From the cell containing the given text, extract its center point as [X, Y] coordinate. 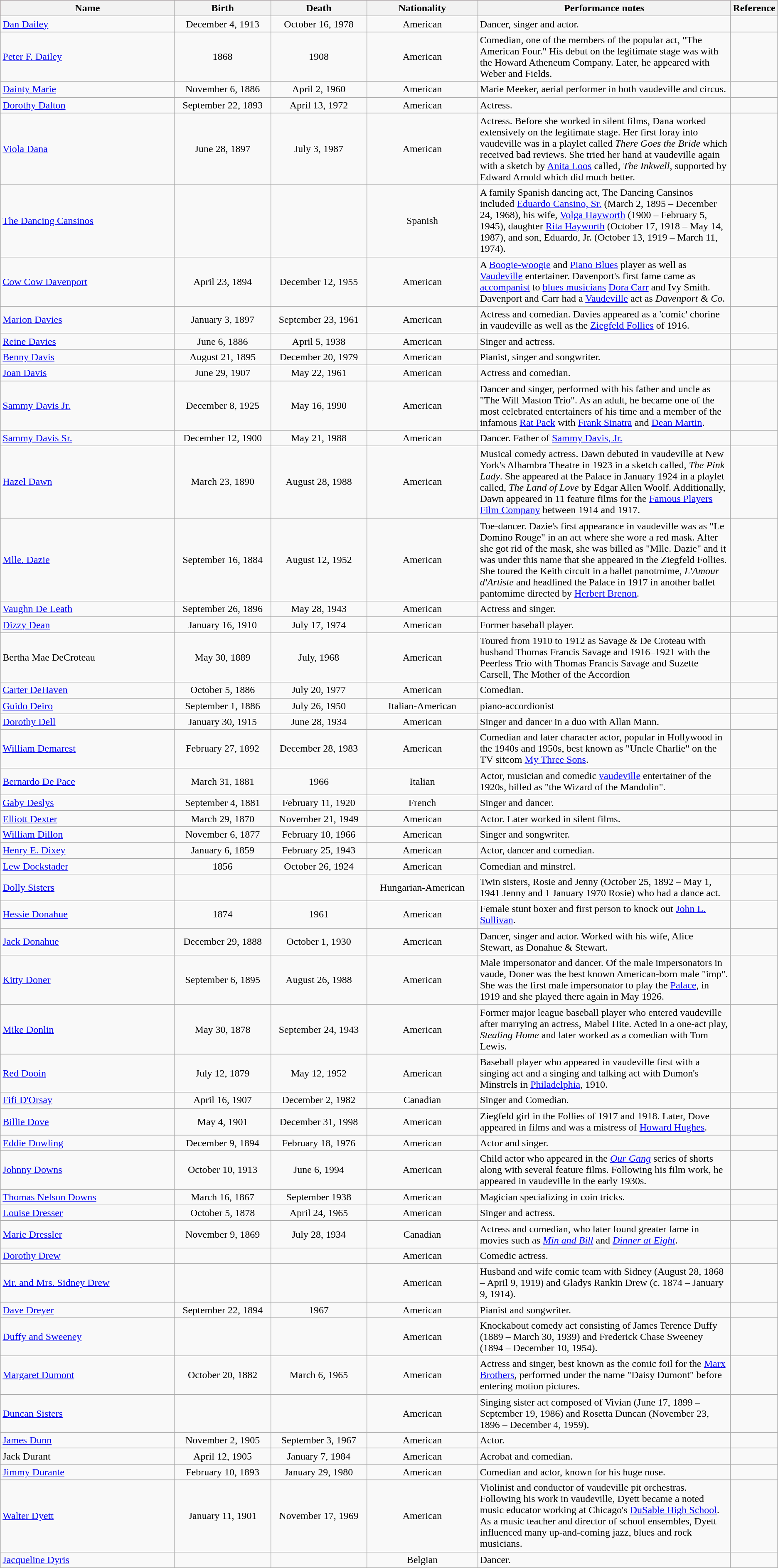
December 28, 1983 [318, 749]
Singer and Comedian. [604, 1100]
1961 [318, 915]
Magician specializing in coin tricks. [604, 1197]
June 28, 1934 [318, 722]
September 26, 1896 [223, 609]
May 12, 1952 [318, 1073]
Twin sisters, Rosie and Jenny (October 25, 1892 – May 1, 1941 Jenny and 1 January 1970 Rosie) who had a dance act. [604, 887]
March 29, 1870 [223, 818]
Singer and songwriter. [604, 834]
September 16, 1884 [223, 560]
Vaughn De Leath [87, 609]
January 11, 1901 [223, 1516]
April 23, 1894 [223, 282]
Viola Dana [87, 149]
December 31, 1998 [318, 1122]
Dave Dreyer [87, 1310]
Birth [223, 8]
September 6, 1895 [223, 980]
Actor and singer. [604, 1143]
Ziegfeld girl in the Follies of 1917 and 1918. Later, Dove appeared in films and was a mistress of Howard Hughes. [604, 1122]
Performance notes [604, 8]
Hessie Donahue [87, 915]
Bernardo De Pace [87, 781]
Actress and singer. [604, 609]
Singer and dancer in a duo with Allan Mann. [604, 722]
Sammy Davis Sr. [87, 438]
1908 [318, 57]
January 16, 1910 [223, 625]
Dancer, singer and actor. [604, 24]
Jack Donahue [87, 941]
Singer and dancer. [604, 803]
July 17, 1974 [318, 625]
Walter Dyett [87, 1516]
Dorothy Dalton [87, 105]
Jimmy Durante [87, 1472]
January 3, 1897 [223, 320]
Red Dooin [87, 1073]
Baseball player who appeared in vaudeville first with a singing act and a singing and talking act with Dumon's Minstrels in Philadelphia, 1910. [604, 1073]
March 23, 1890 [223, 482]
1874 [223, 915]
Italian [422, 781]
Sammy Davis Jr. [87, 406]
Dolly Sisters [87, 887]
Comedic actress. [604, 1256]
Dainty Marie [87, 89]
Comedian and actor, known for his huge nose. [604, 1472]
Singing sister act composed of Vivian (June 17, 1899 – September 19, 1986) and Rosetta Duncan (November 23, 1896 – December 4, 1959). [604, 1413]
Thomas Nelson Downs [87, 1197]
Dan Dailey [87, 24]
November 21, 1949 [318, 818]
October 20, 1882 [223, 1375]
Italian-American [422, 706]
February 18, 1976 [318, 1143]
Duncan Sisters [87, 1413]
Gaby Deslys [87, 803]
November 2, 1905 [223, 1440]
June 6, 1886 [223, 341]
May 16, 1990 [318, 406]
Husband and wife comic team with Sidney (August 28, 1868 – April 9, 1919) and Gladys Rankin Drew (c. 1874 – January 9, 1914). [604, 1283]
January 6, 1859 [223, 850]
Hazel Dawn [87, 482]
Name [87, 8]
Knockabout comedy act consisting of James Terence Duffy (1889 – March 30, 1939) and Frederick Chase Sweeney (1894 – December 10, 1954). [604, 1337]
October 5, 1886 [223, 690]
William Dillon [87, 834]
Actress. [604, 105]
January 30, 1915 [223, 722]
July 20, 1977 [318, 690]
Former baseball player. [604, 625]
Dancer, singer and actor. Worked with his wife, Alice Stewart, as Donahue & Stewart. [604, 941]
October 10, 1913 [223, 1170]
April 12, 1905 [223, 1456]
Benny Davis [87, 357]
Peter F. Dailey [87, 57]
July, 1968 [318, 657]
James Dunn [87, 1440]
1856 [223, 866]
Guido Deiro [87, 706]
Henry E. Dixey [87, 850]
Actress and comedian, who later found greater fame in movies such as Min and Bill and Dinner at Eight. [604, 1234]
November 17, 1969 [318, 1516]
July 28, 1934 [318, 1234]
October 1, 1930 [318, 941]
June 28, 1897 [223, 149]
Dancer. Father of Sammy Davis, Jr. [604, 438]
July 26, 1950 [318, 706]
September 24, 1943 [318, 1030]
Spanish [422, 221]
Death [318, 8]
March 6, 1965 [318, 1375]
1868 [223, 57]
Mike Donlin [87, 1030]
Reference [754, 8]
Comedian. [604, 690]
August 26, 1988 [318, 980]
April 5, 1938 [318, 341]
Actress and comedian. [604, 373]
April 24, 1965 [318, 1213]
Comedian and later character actor, popular in Hollywood in the 1940s and 1950s, best known as "Uncle Charlie" on the TV sitcom My Three Sons. [604, 749]
April 13, 1972 [318, 105]
December 12, 1955 [318, 282]
April 2, 1960 [318, 89]
December 12, 1900 [223, 438]
William Demarest [87, 749]
August 28, 1988 [318, 482]
November 9, 1869 [223, 1234]
December 9, 1894 [223, 1143]
November 6, 1886 [223, 89]
September 1938 [318, 1197]
1967 [318, 1310]
Pianist and songwriter. [604, 1310]
Joan Davis [87, 373]
1966 [318, 781]
January 7, 1984 [318, 1456]
December 2, 1982 [318, 1100]
Lew Dockstader [87, 866]
February 27, 1892 [223, 749]
Jack Durant [87, 1456]
December 20, 1979 [318, 357]
March 16, 1867 [223, 1197]
April 16, 1907 [223, 1100]
September 23, 1961 [318, 320]
Duffy and Sweeney [87, 1337]
Marie Dressler [87, 1234]
Mr. and Mrs. Sidney Drew [87, 1283]
Cow Cow Davenport [87, 282]
February 10, 1893 [223, 1472]
Marie Meeker, aerial performer in both vaudeville and circus. [604, 89]
May 22, 1961 [318, 373]
September 22, 1893 [223, 105]
Mlle. Dazie [87, 560]
September 1, 1886 [223, 706]
Actor, musician and comedic vaudeville entertainer of the 1920s, billed as "the Wizard of the Mandolin". [604, 781]
Belgian [422, 1560]
October 5, 1878 [223, 1213]
Dorothy Drew [87, 1256]
October 26, 1924 [318, 866]
Female stunt boxer and first person to knock out John L. Sullivan. [604, 915]
Margaret Dumont [87, 1375]
June 29, 1907 [223, 373]
August 12, 1952 [318, 560]
Bertha Mae DeCroteau [87, 657]
Comedian and minstrel. [604, 866]
August 21, 1895 [223, 357]
French [422, 803]
Acrobat and comedian. [604, 1456]
Nationality [422, 8]
Actress and singer, best known as the comic foil for the Marx Brothers, performed under the name "Daisy Dumont" before entering motion pictures. [604, 1375]
Carter DeHaven [87, 690]
May 21, 1988 [318, 438]
May 30, 1878 [223, 1030]
March 31, 1881 [223, 781]
Dorothy Dell [87, 722]
The Dancing Cansinos [87, 221]
Johnny Downs [87, 1170]
February 10, 1966 [318, 834]
January 29, 1980 [318, 1472]
November 6, 1877 [223, 834]
June 6, 1994 [318, 1170]
May 30, 1889 [223, 657]
May 4, 1901 [223, 1122]
May 28, 1943 [318, 609]
Elliott Dexter [87, 818]
December 4, 1913 [223, 24]
Pianist, singer and songwriter. [604, 357]
Kitty Doner [87, 980]
December 8, 1925 [223, 406]
February 11, 1920 [318, 803]
Dancer. [604, 1560]
September 4, 1881 [223, 803]
September 22, 1894 [223, 1310]
Hungarian-American [422, 887]
Eddie Dowling [87, 1143]
Actor, dancer and comedian. [604, 850]
Fifi D'Orsay [87, 1100]
piano-accordionist [604, 706]
July 12, 1879 [223, 1073]
Louise Dresser [87, 1213]
July 3, 1987 [318, 149]
Actor. Later worked in silent films. [604, 818]
February 25, 1943 [318, 850]
Marion Davies [87, 320]
Billie Dove [87, 1122]
Reine Davies [87, 341]
September 3, 1967 [318, 1440]
Actor. [604, 1440]
Dizzy Dean [87, 625]
Jacqueline Dyris [87, 1560]
October 16, 1978 [318, 24]
Actress and comedian. Davies appeared as a 'comic' chorine in vaudeville as well as the Ziegfeld Follies of 1916. [604, 320]
December 29, 1888 [223, 941]
